Detect which cell encompasses the target text, then output its [X, Y] center coordinate. 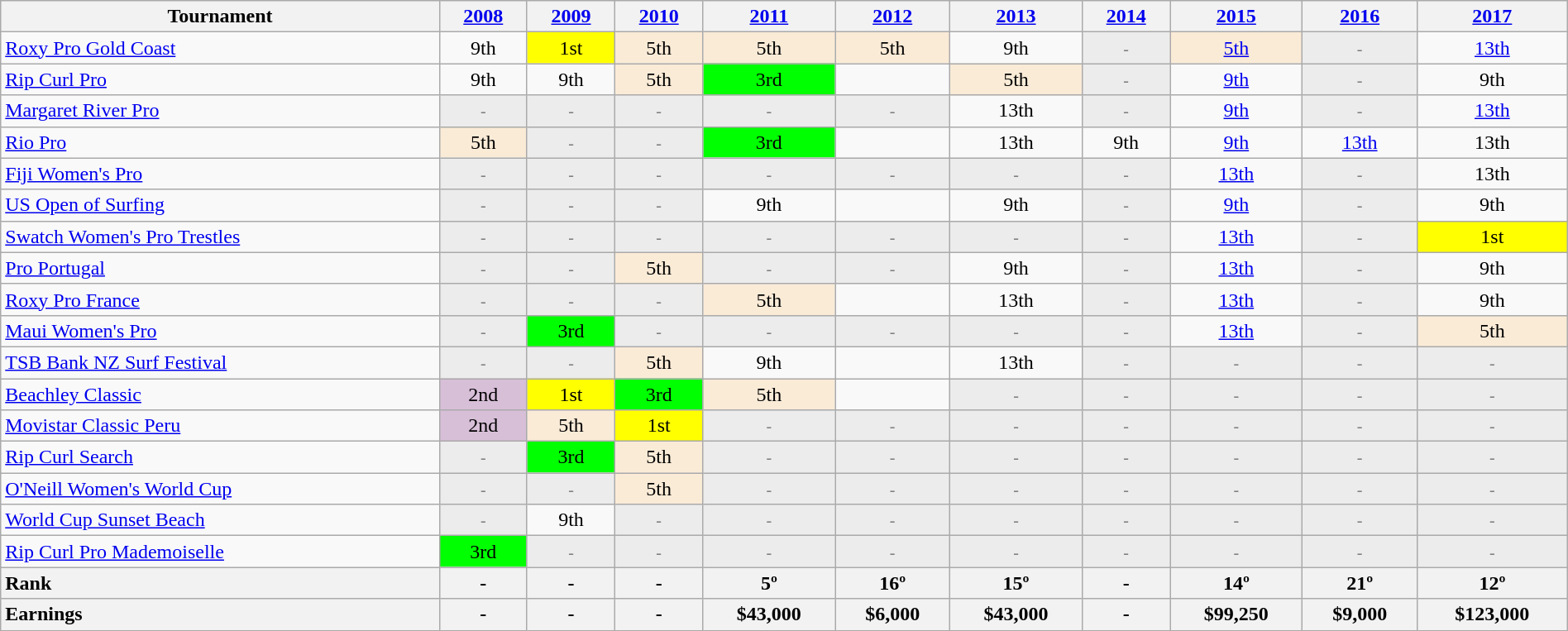
2008 [483, 17]
Tournament [220, 17]
Maui Women's Pro [220, 331]
2013 [1016, 17]
2009 [571, 17]
2017 [1492, 17]
Beachley Classic [220, 394]
Rio Pro [220, 142]
Rip Curl Search [220, 457]
Roxy Pro Gold Coast [220, 48]
O'Neill Women's World Cup [220, 489]
Swatch Women's Pro Trestles [220, 237]
2011 [769, 17]
15º [1016, 583]
Roxy Pro France [220, 299]
2014 [1126, 17]
12º [1492, 583]
Earnings [220, 614]
World Cup Sunset Beach [220, 520]
Rip Curl Pro Mademoiselle [220, 552]
Margaret River Pro [220, 111]
Fiji Women's Pro [220, 174]
5º [769, 583]
US Open of Surfing [220, 205]
2015 [1236, 17]
2010 [659, 17]
$9,000 [1360, 614]
Movistar Classic Peru [220, 426]
$6,000 [893, 614]
$99,250 [1236, 614]
Rip Curl Pro [220, 79]
14º [1236, 583]
16º [893, 583]
TSB Bank NZ Surf Festival [220, 362]
21º [1360, 583]
Pro Portugal [220, 268]
$123,000 [1492, 614]
2012 [893, 17]
2016 [1360, 17]
Rank [220, 583]
